Find where the given text appears and provide that cell's center as [X, Y] coordinate. 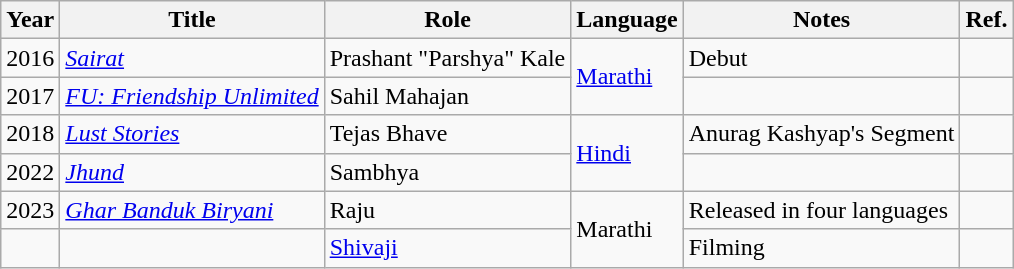
Sambhya [448, 172]
Sahil Mahajan [448, 96]
Released in four languages [822, 210]
2023 [30, 210]
Language [627, 20]
Notes [822, 20]
2017 [30, 96]
FU: Friendship Unlimited [192, 96]
Jhund [192, 172]
Shivaji [448, 248]
Lust Stories [192, 134]
Debut [822, 58]
Title [192, 20]
2022 [30, 172]
Hindi [627, 153]
2016 [30, 58]
Raju [448, 210]
Role [448, 20]
Tejas Bhave [448, 134]
Prashant "Parshya" Kale [448, 58]
Year [30, 20]
Sairat [192, 58]
Ref. [986, 20]
Anurag Kashyap's Segment [822, 134]
Ghar Banduk Biryani [192, 210]
2018 [30, 134]
Filming [822, 248]
